Determine the [X, Y] coordinate at the center of the cell enclosing the given text.  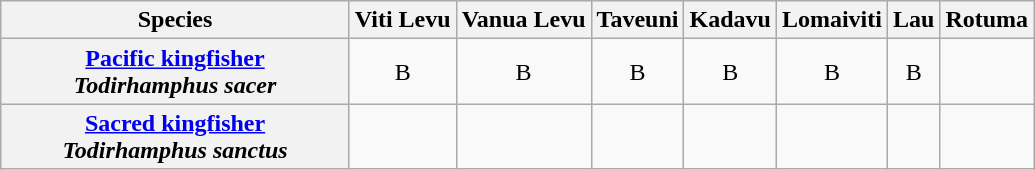
Species [176, 20]
Rotuma [987, 20]
Lau [913, 20]
Lomaiviti [832, 20]
Viti Levu [402, 20]
Pacific kingfisherTodirhamphus sacer [176, 72]
Sacred kingfisherTodirhamphus sanctus [176, 136]
Kadavu [730, 20]
Vanua Levu [524, 20]
Taveuni [638, 20]
